Provide the (X, Y) coordinate of the cell's center where the given text is located.  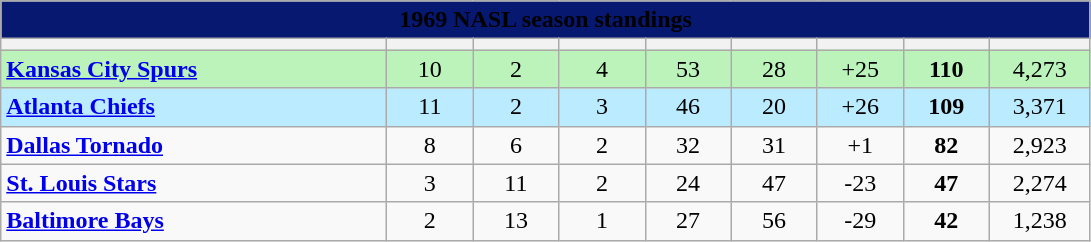
2,923 (1040, 145)
110 (946, 69)
10 (430, 69)
56 (774, 221)
27 (688, 221)
42 (946, 221)
20 (774, 107)
-23 (860, 183)
Kansas City Spurs (194, 69)
+26 (860, 107)
6 (516, 145)
31 (774, 145)
Dallas Tornado (194, 145)
3,371 (1040, 107)
Atlanta Chiefs (194, 107)
109 (946, 107)
1,238 (1040, 221)
+1 (860, 145)
82 (946, 145)
13 (516, 221)
4 (602, 69)
Baltimore Bays (194, 221)
46 (688, 107)
8 (430, 145)
53 (688, 69)
2,274 (1040, 183)
32 (688, 145)
St. Louis Stars (194, 183)
-29 (860, 221)
1 (602, 221)
24 (688, 183)
4,273 (1040, 69)
1969 NASL season standings (546, 20)
28 (774, 69)
+25 (860, 69)
